Pinpoint the cell where the given text exists, returning its (x, y) midpoint coordinate. 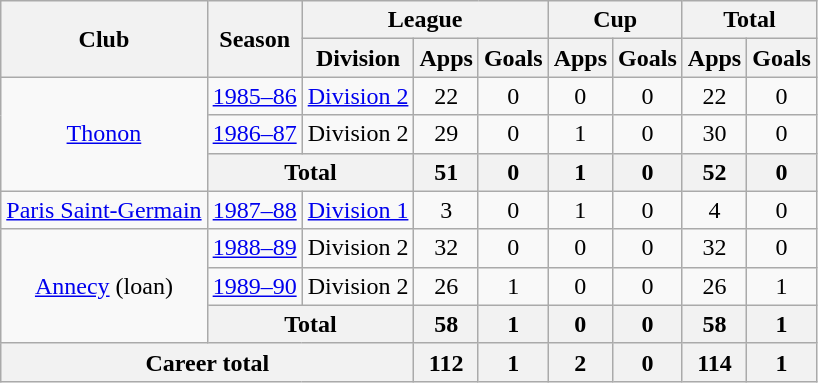
1986–87 (254, 134)
1988–89 (254, 248)
4 (714, 210)
112 (446, 362)
Division (358, 58)
Season (254, 39)
30 (714, 134)
Paris Saint-Germain (104, 210)
1987–88 (254, 210)
1989–90 (254, 286)
League (425, 20)
Cup (615, 20)
1985–86 (254, 96)
Club (104, 39)
Annecy (loan) (104, 286)
114 (714, 362)
3 (446, 210)
Division 1 (358, 210)
52 (714, 172)
29 (446, 134)
Thonon (104, 134)
Career total (208, 362)
51 (446, 172)
2 (580, 362)
